Provide the (x, y) coordinate of the cell's center where the given text is located.  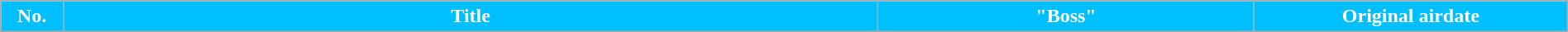
No. (32, 16)
"Boss" (1067, 16)
Title (471, 16)
Original airdate (1411, 16)
